Return the [X, Y] coordinate for the center point of the cell that contains the specified text.  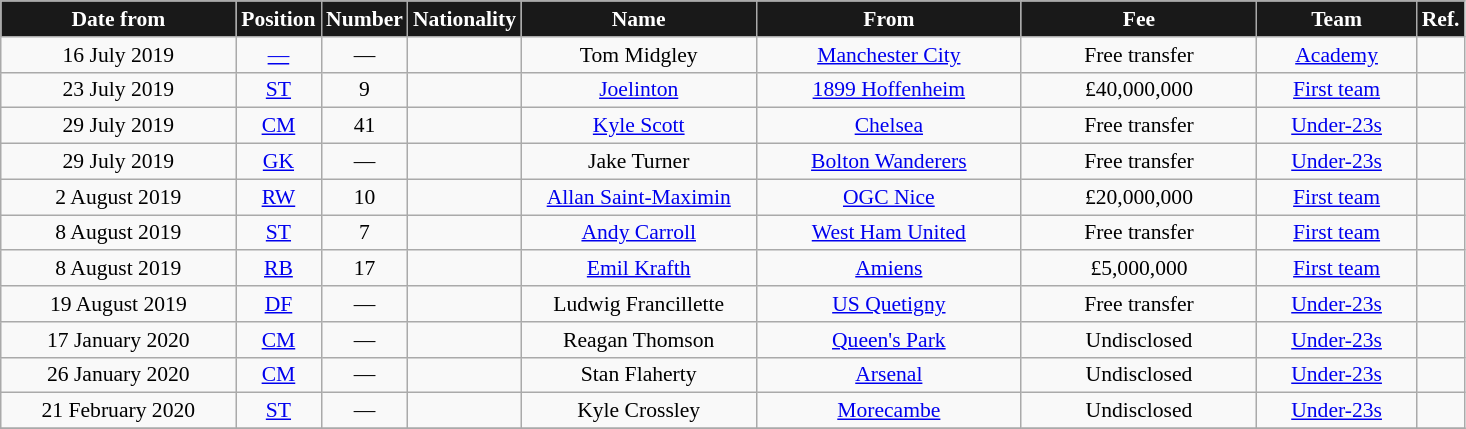
Andy Carroll [638, 233]
10 [364, 197]
OGC Nice [888, 197]
Emil Krafth [638, 269]
US Quetigny [888, 304]
Academy [1337, 55]
41 [364, 126]
Stan Flaherty [638, 375]
Chelsea [888, 126]
Kyle Crossley [638, 411]
Position [278, 19]
Bolton Wanderers [888, 162]
Reagan Thomson [638, 340]
Nationality [464, 19]
19 August 2019 [118, 304]
23 July 2019 [118, 90]
From [888, 19]
26 January 2020 [118, 375]
7 [364, 233]
Manchester City [888, 55]
17 January 2020 [118, 340]
GK [278, 162]
Number [364, 19]
Kyle Scott [638, 126]
Jake Turner [638, 162]
Name [638, 19]
Amiens [888, 269]
West Ham United [888, 233]
Date from [118, 19]
Morecambe [888, 411]
16 July 2019 [118, 55]
£5,000,000 [1138, 269]
DF [278, 304]
£40,000,000 [1138, 90]
Fee [1138, 19]
£20,000,000 [1138, 197]
Joelinton [638, 90]
Team [1337, 19]
1899 Hoffenheim [888, 90]
Allan Saint-Maximin [638, 197]
Ref. [1441, 19]
2 August 2019 [118, 197]
Ludwig Francillette [638, 304]
Arsenal [888, 375]
9 [364, 90]
Tom Midgley [638, 55]
RB [278, 269]
Queen's Park [888, 340]
21 February 2020 [118, 411]
RW [278, 197]
17 [364, 269]
